Extract the [X, Y] coordinate from the center of the cell holding the provided text.  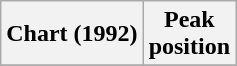
Chart (1992) [72, 34]
Peakposition [189, 34]
